Pinpoint the cell where the given text exists, returning its [X, Y] midpoint coordinate. 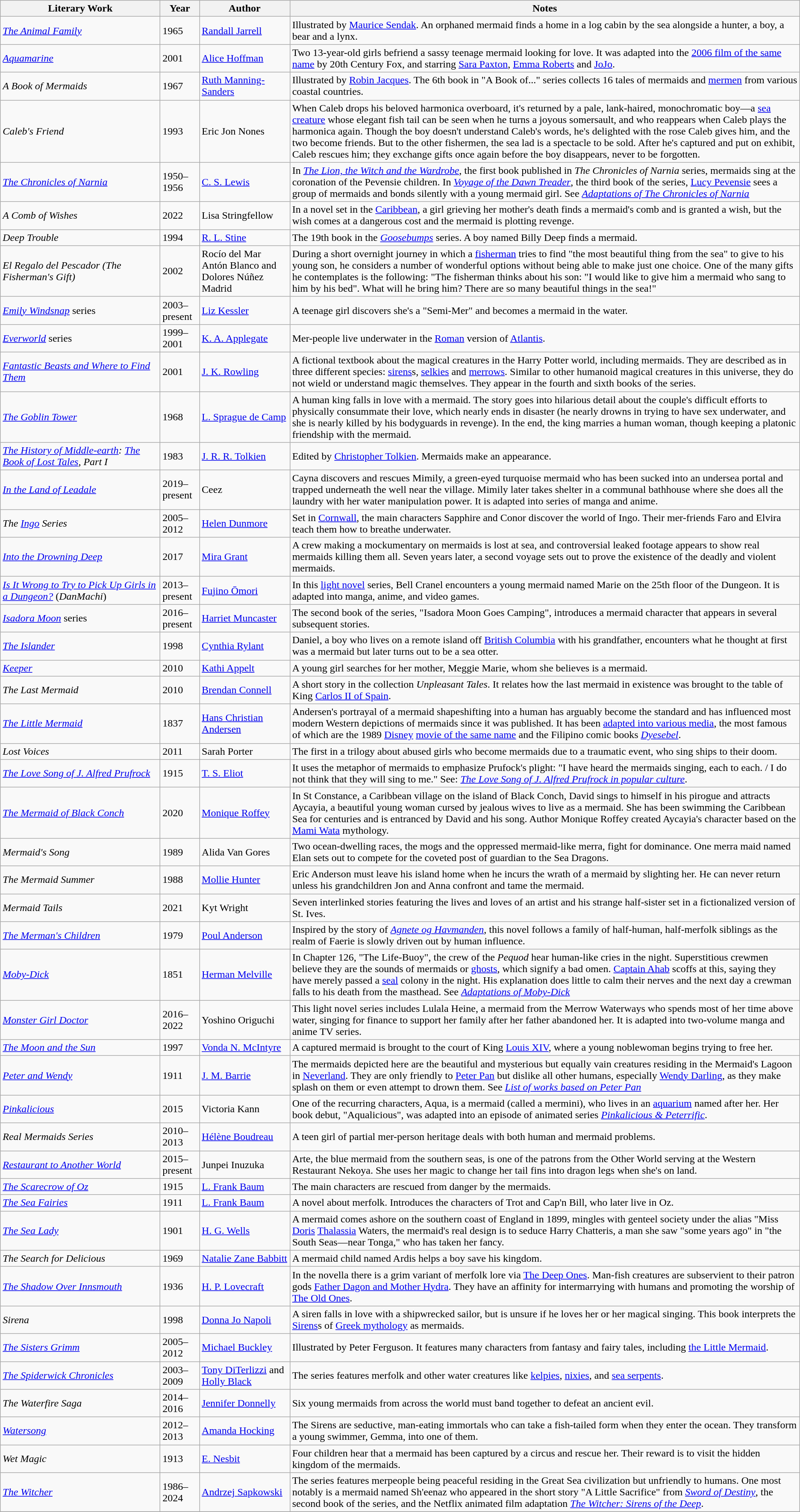
A teenage girl discovers she's a "Semi-Mer" and becomes a mermaid in the water. [544, 310]
Real Mermaids Series [80, 1137]
Peter and Wendy [80, 1075]
Cynthia Rylant [245, 646]
Notes [544, 9]
The Sisters Grimm [80, 1347]
1901 [180, 1231]
The first in a trilogy about abused girls who become mermaids due to a traumatic event, who sing ships to their doom. [544, 751]
The Last Mermaid [80, 690]
Aquamarine [80, 58]
Kathi Appelt [245, 668]
1851 [180, 975]
Into the Drowning Deep [80, 557]
1994 [180, 237]
A short story in the collection Unpleasant Tales. It relates how the last mermaid in existence was brought to the table of King Carlos II of Spain. [544, 690]
2010–2013 [180, 1137]
Monster Girl Doctor [80, 1020]
Mollie Hunter [245, 880]
J. R. R. Tolkien [245, 456]
Michael Buckley [245, 1347]
1988 [180, 880]
The Mermaid of Black Conch [80, 812]
Tony DiTerlizzi and Holly Black [245, 1375]
2022 [180, 215]
2021 [180, 907]
Amanda Hocking [245, 1431]
Emily Windsnap series [80, 310]
J. K. Rowling [245, 372]
A mermaid child named Ardis helps a boy save his kingdom. [544, 1258]
Lisa Stringfellow [245, 215]
Herman Melville [245, 975]
A captured mermaid is brought to the court of King Louis XIV, where a young noblewoman begins trying to free her. [544, 1048]
Keeper [80, 668]
The Islander [80, 646]
Donna Jo Napoli [245, 1320]
Restaurant to Another World [80, 1164]
Illustrated by Peter Ferguson. It features many characters from fantasy and fairy tales, including the Little Mermaid. [544, 1347]
Pinkalicious [80, 1109]
Six young mermaids from across the world must band together to defeat an ancient evil. [544, 1404]
The Ingo Series [80, 524]
Poul Anderson [245, 935]
A young girl searches for her mother, Meggie Marie, whom she believes is a mermaid. [544, 668]
Four children hear that a mermaid has been captured by a circus and rescue her. Their reward is to visit the hidden kingdom of the mermaids. [544, 1459]
Mira Grant [245, 557]
2002 [180, 271]
Sirena [80, 1320]
H. G. Wells [245, 1231]
1965 [180, 31]
The Scarecrow of Oz [80, 1187]
K. A. Applegate [245, 338]
The Sea Lady [80, 1231]
The second book of the series, "Isadora Moon Goes Camping", introduces a mermaid character that appears in several subsequent stories. [544, 618]
Ruth Manning-Sanders [245, 86]
The Goblin Tower [80, 417]
Watersong [80, 1431]
A novel about merfolk. Introduces the characters of Trot and Cap'n Bill, who later live in Oz. [544, 1203]
2003–present [180, 310]
R. L. Stine [245, 237]
The Sea Fairies [80, 1203]
Brendan Connell [245, 690]
Jennifer Donnelly [245, 1404]
The Moon and the Sun [80, 1048]
Isadora Moon series [80, 618]
Moby-Dick [80, 975]
The Mermaid Summer [80, 880]
El Regalo del Pescador (The Fisherman's Gift) [80, 271]
Is It Wrong to Try to Pick Up Girls in a Dungeon? (DanMachi) [80, 590]
Everworld series [80, 338]
Seven interlinked stories featuring the lives and loves of an artist and his strange half-sister set in a fictionalized version of St. Ives. [544, 907]
Mermaid's Song [80, 852]
1967 [180, 86]
1950–1956 [180, 182]
The 19th book in the Goosebumps series. A boy named Billy Deep finds a mermaid. [544, 237]
1837 [180, 724]
Harriet Muncaster [245, 618]
2020 [180, 812]
The Search for Delicious [80, 1258]
1983 [180, 456]
Hélène Boudreau [245, 1137]
Alida Van Gores [245, 852]
Kyt Wright [245, 907]
The Animal Family [80, 31]
The Witcher [80, 1492]
Hans Christian Andersen [245, 724]
Alice Hoffman [245, 58]
Sarah Porter [245, 751]
2012–2013 [180, 1431]
Vonda N. McIntyre [245, 1048]
Fujino Ōmori [245, 590]
The Merman's Children [80, 935]
In the Land of Leadale [80, 490]
2015 [180, 1109]
Randall Jarrell [245, 31]
2013–present [180, 590]
Mermaid Tails [80, 907]
2011 [180, 751]
Lost Voices [80, 751]
1936 [180, 1286]
T. S. Eliot [245, 773]
The Chronicles of Narnia [80, 182]
1986–2024 [180, 1492]
Victoria Kann [245, 1109]
2014–2016 [180, 1404]
A Book of Mermaids [80, 86]
Mer-people live underwater in the Roman version of Atlantis. [544, 338]
Author [245, 9]
Edited by Christopher Tolkien. Mermaids make an appearance. [544, 456]
Illustrated by Robin Jacques. The 6th book in "A Book of..." series collects 16 tales of mermaids and mermen from various coastal countries. [544, 86]
Ceez [245, 490]
2016–2022 [180, 1020]
C. S. Lewis [245, 182]
The main characters are rescued from danger by the mermaids. [544, 1187]
Caleb's Friend [80, 131]
Helen Dunmore [245, 524]
1989 [180, 852]
2015–present [180, 1164]
Eric Jon Nones [245, 131]
The Spiderwick Chronicles [80, 1375]
H. P. Lovecraft [245, 1286]
The Love Song of J. Alfred Prufrock [80, 773]
The Little Mermaid [80, 724]
1999–2001 [180, 338]
A teen girl of partial mer-person heritage deals with both human and mermaid problems. [544, 1137]
Year [180, 9]
2017 [180, 557]
Yoshino Origuchi [245, 1020]
L. Sprague de Camp [245, 417]
1997 [180, 1048]
Natalie Zane Babbitt [245, 1258]
E. Nesbit [245, 1459]
The series features merfolk and other water creatures like kelpies, nixies, and sea serpents. [544, 1375]
Monique Roffey [245, 812]
Literary Work [80, 9]
Liz Kessler [245, 310]
1968 [180, 417]
1969 [180, 1258]
Wet Magic [80, 1459]
Deep Trouble [80, 237]
1979 [180, 935]
Rocío del Mar Antón Blanco and Dolores Núñez Madrid [245, 271]
J. M. Barrie [245, 1075]
Andrzej Sapkowski [245, 1492]
1993 [180, 131]
2019–present [180, 490]
The Waterfire Saga [80, 1404]
Illustrated by Maurice Sendak. An orphaned mermaid finds a home in a log cabin by the sea alongside a hunter, a boy, a bear and a lynx. [544, 31]
Junpei Inuzuka [245, 1164]
1913 [180, 1459]
The Shadow Over Innsmouth [80, 1286]
The History of Middle-earth: The Book of Lost Tales, Part I [80, 456]
2016–present [180, 618]
A Comb of Wishes [80, 215]
Fantastic Beasts and Where to Find Them [80, 372]
2003–2009 [180, 1375]
